Extract the [x, y] coordinate from the center of the cell holding the provided text.  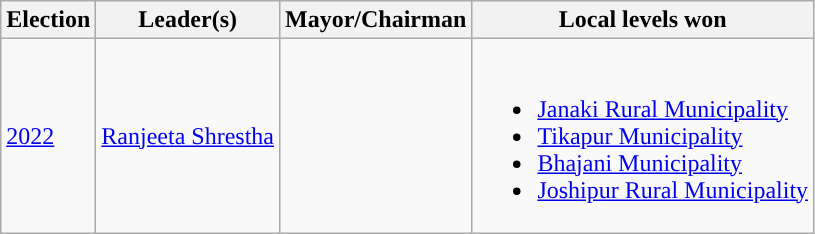
Local levels won [643, 20]
Janaki Rural MunicipalityTikapur MunicipalityBhajani MunicipalityJoshipur Rural Municipality [643, 136]
Leader(s) [188, 20]
2022 [48, 136]
Election [48, 20]
Mayor/Chairman [375, 20]
Ranjeeta Shrestha [188, 136]
